Pinpoint the cell where the given text exists, returning its (X, Y) midpoint coordinate. 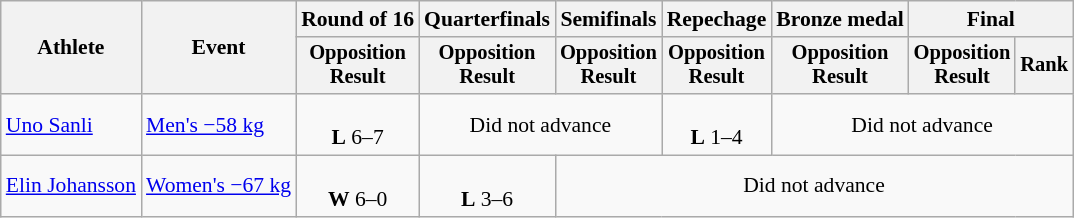
L 6–7 (358, 124)
W 6–0 (358, 186)
Elin Johansson (71, 186)
L 1–4 (717, 124)
Athlete (71, 48)
Women's −67 kg (218, 186)
Quarterfinals (487, 19)
Bronze medal (840, 19)
Rank (1044, 66)
Uno Sanli (71, 124)
L 3–6 (487, 186)
Final (991, 19)
Men's −58 kg (218, 124)
Event (218, 48)
Repechage (717, 19)
Semifinals (608, 19)
Round of 16 (358, 19)
